Capture the cell that displays the provided text and extract its (x, y) central coordinate. 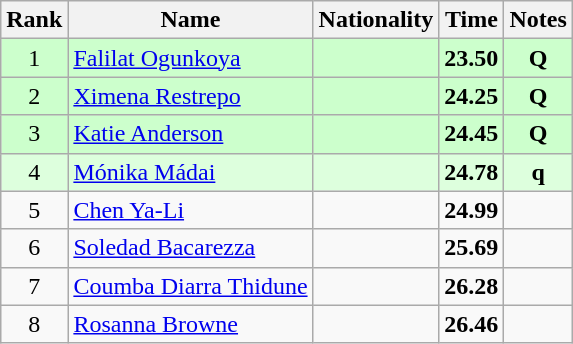
3 (34, 134)
26.28 (472, 286)
24.45 (472, 134)
Time (472, 20)
5 (34, 210)
Nationality (376, 20)
6 (34, 248)
1 (34, 58)
Ximena Restrepo (190, 96)
Rosanna Browne (190, 324)
Mónika Mádai (190, 172)
Coumba Diarra Thidune (190, 286)
24.99 (472, 210)
Rank (34, 20)
25.69 (472, 248)
q (538, 172)
7 (34, 286)
24.78 (472, 172)
Name (190, 20)
Soledad Bacarezza (190, 248)
Notes (538, 20)
4 (34, 172)
23.50 (472, 58)
Katie Anderson (190, 134)
24.25 (472, 96)
8 (34, 324)
Chen Ya-Li (190, 210)
Falilat Ogunkoya (190, 58)
2 (34, 96)
26.46 (472, 324)
